Return the [x, y] coordinate for the center point of the cell that contains the specified text.  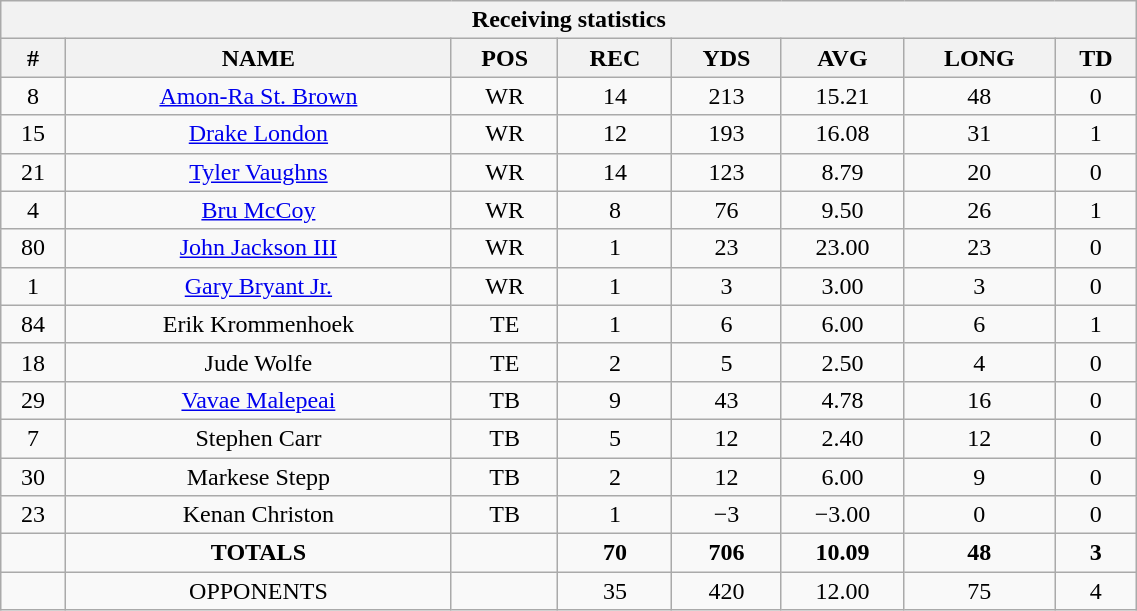
# [34, 58]
123 [726, 172]
Erik Krommenhoek [258, 324]
70 [615, 553]
2.40 [842, 438]
REC [615, 58]
76 [726, 210]
9.50 [842, 210]
LONG [980, 58]
21 [34, 172]
2.50 [842, 362]
420 [726, 591]
Drake London [258, 134]
Jude Wolfe [258, 362]
30 [34, 477]
18 [34, 362]
Receiving statistics [569, 20]
12.00 [842, 591]
29 [34, 400]
Tyler Vaughns [258, 172]
AVG [842, 58]
43 [726, 400]
TOTALS [258, 553]
POS [504, 58]
10.09 [842, 553]
Markese Stepp [258, 477]
80 [34, 248]
Amon-Ra St. Brown [258, 96]
Bru McCoy [258, 210]
Vavae Malepeai [258, 400]
23.00 [842, 248]
3.00 [842, 286]
−3 [726, 515]
15.21 [842, 96]
Kenan Christon [258, 515]
16 [980, 400]
Stephen Carr [258, 438]
16.08 [842, 134]
75 [980, 591]
John Jackson III [258, 248]
213 [726, 96]
NAME [258, 58]
YDS [726, 58]
15 [34, 134]
TD [1096, 58]
−3.00 [842, 515]
Gary Bryant Jr. [258, 286]
7 [34, 438]
26 [980, 210]
4.78 [842, 400]
193 [726, 134]
31 [980, 134]
8.79 [842, 172]
35 [615, 591]
OPPONENTS [258, 591]
706 [726, 553]
20 [980, 172]
84 [34, 324]
